Detect which cell encompasses the target text, then output its (X, Y) center coordinate. 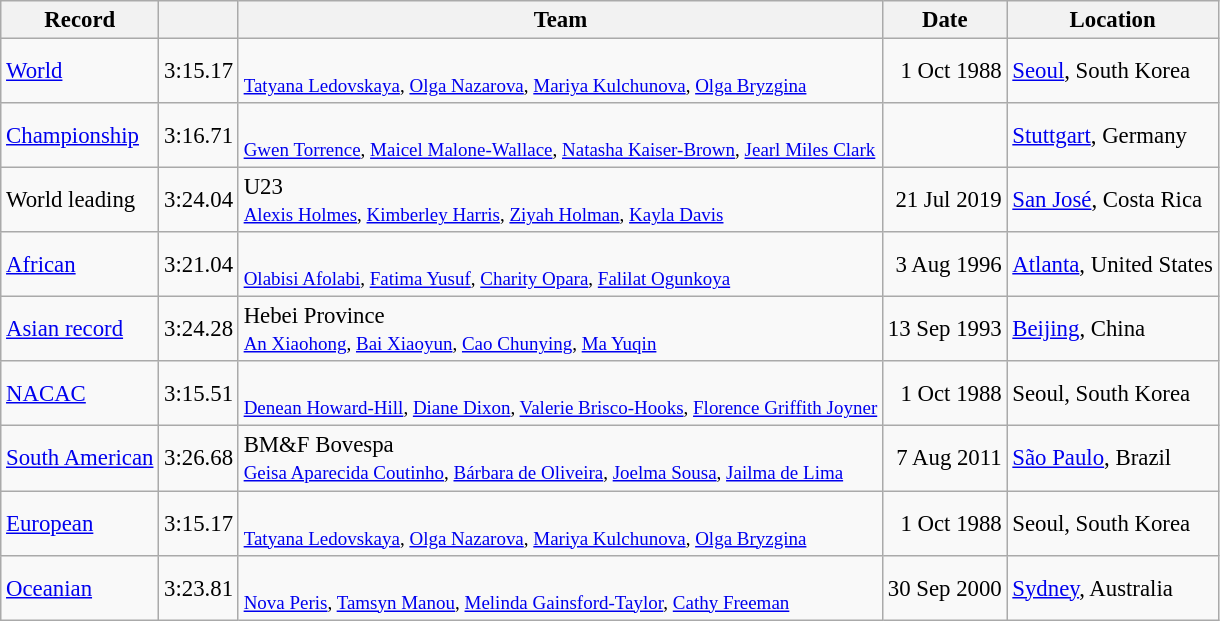
Hebei ProvinceAn Xiaohong, Bai Xiaoyun, Cao Chunying, Ma Yuqin (560, 330)
Championship (80, 136)
South American (80, 458)
World (80, 72)
Sydney, Australia (1112, 588)
Stuttgart, Germany (1112, 136)
Location (1112, 20)
African (80, 264)
3 Aug 1996 (945, 264)
3:16.71 (199, 136)
NACAC (80, 394)
Date (945, 20)
3:26.68 (199, 458)
3:24.28 (199, 330)
Team (560, 20)
Atlanta, United States (1112, 264)
Beijing, China (1112, 330)
European (80, 524)
BM&F BovespaGeisa Aparecida Coutinho, Bárbara de Oliveira, Joelma Sousa, Jailma de Lima (560, 458)
3:24.04 (199, 200)
Oceanian (80, 588)
U23 Alexis Holmes, Kimberley Harris, Ziyah Holman, Kayla Davis (560, 200)
Denean Howard-Hill, Diane Dixon, Valerie Brisco-Hooks, Florence Griffith Joyner (560, 394)
7 Aug 2011 (945, 458)
Gwen Torrence, Maicel Malone-Wallace, Natasha Kaiser-Brown, Jearl Miles Clark (560, 136)
Olabisi Afolabi, Fatima Yusuf, Charity Opara, Falilat Ogunkoya (560, 264)
21 Jul 2019 (945, 200)
Record (80, 20)
World leading (80, 200)
3:21.04 (199, 264)
Asian record (80, 330)
13 Sep 1993 (945, 330)
30 Sep 2000 (945, 588)
3:23.81 (199, 588)
São Paulo, Brazil (1112, 458)
Nova Peris, Tamsyn Manou, Melinda Gainsford-Taylor, Cathy Freeman (560, 588)
San José, Costa Rica (1112, 200)
3:15.51 (199, 394)
